Determine the [x, y] coordinate at the center of the cell enclosing the given text.  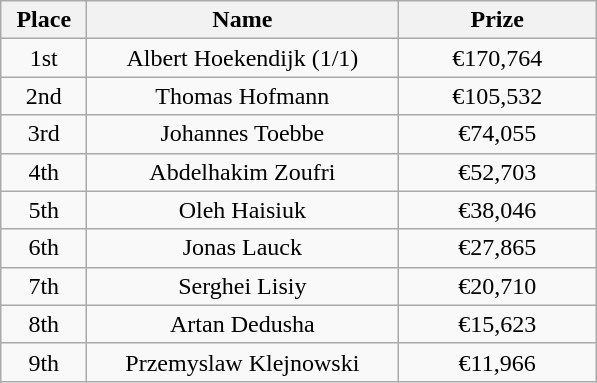
Abdelhakim Zoufri [242, 172]
7th [44, 286]
Place [44, 20]
Serghei Lisiy [242, 286]
€38,046 [498, 210]
4th [44, 172]
€52,703 [498, 172]
6th [44, 248]
Oleh Haisiuk [242, 210]
Albert Hoekendijk (1/1) [242, 58]
Thomas Hofmann [242, 96]
1st [44, 58]
Artan Dedusha [242, 324]
€15,623 [498, 324]
Name [242, 20]
€74,055 [498, 134]
€170,764 [498, 58]
9th [44, 362]
Przemyslaw Klejnowski [242, 362]
€20,710 [498, 286]
3rd [44, 134]
Prize [498, 20]
8th [44, 324]
Johannes Toebbe [242, 134]
€105,532 [498, 96]
5th [44, 210]
Jonas Lauck [242, 248]
€27,865 [498, 248]
€11,966 [498, 362]
2nd [44, 96]
